From the cell containing the given text, extract its center point as [x, y] coordinate. 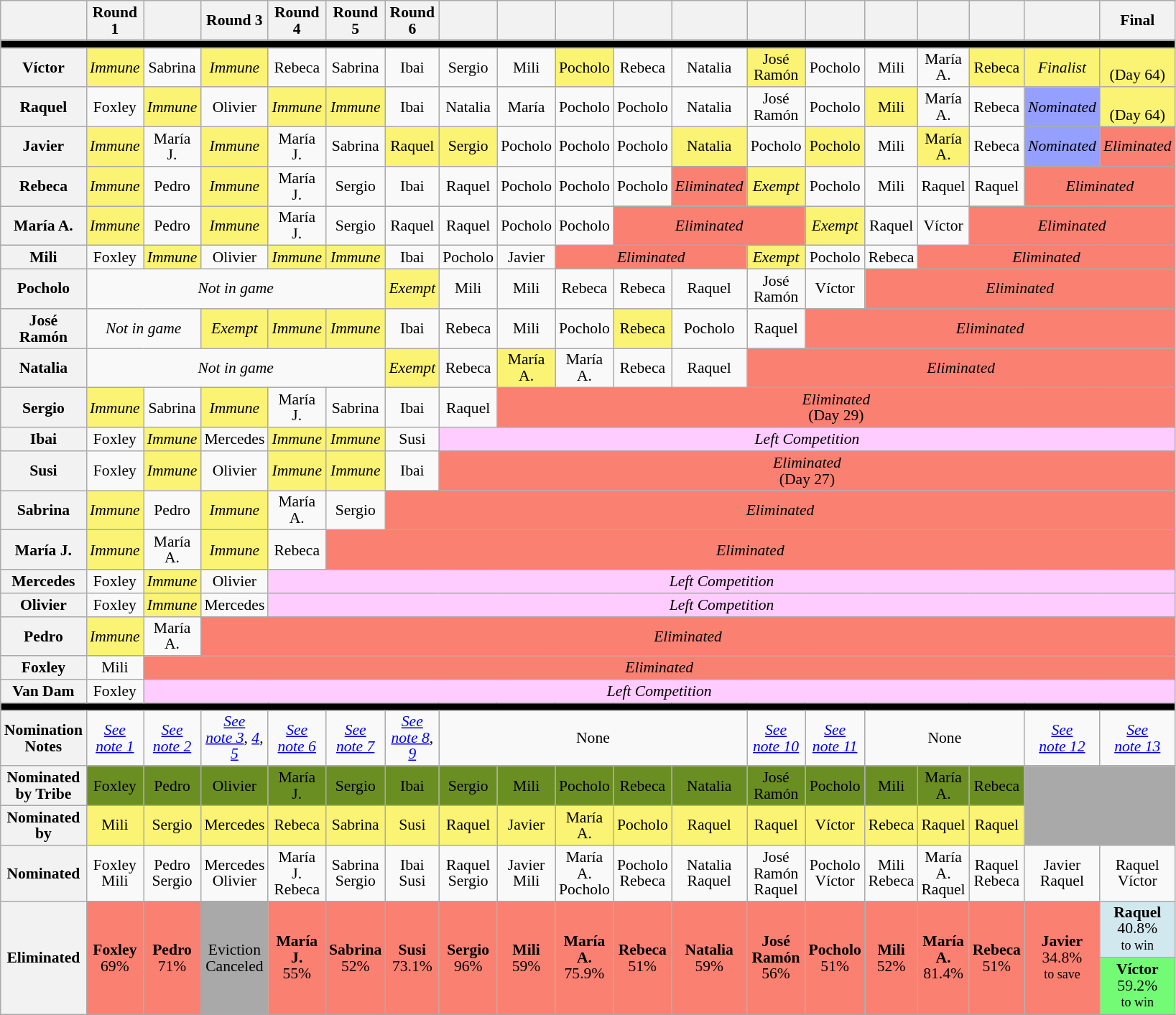
Van Dam [43, 691]
Seenote 6 [297, 738]
María J.Rebeca [297, 873]
RaquelRebeca [997, 873]
Pedro71% [172, 958]
Seenote 7 [355, 738]
María J.55% [297, 958]
Mili59% [526, 958]
María A.75.9% [585, 958]
Seenote 10 [776, 738]
Seenote 12 [1062, 738]
Seenote 11 [835, 738]
EvictionCanceled [234, 958]
Javier34.8%to save [1062, 958]
Round 1 [115, 20]
María A.81.4% [943, 958]
JavierMili [526, 873]
Mili52% [892, 958]
Eliminated (Day 29) [836, 408]
Eliminated (Day 27) [807, 471]
Round 3 [234, 20]
Nomination Notes [43, 738]
Natalia59% [710, 958]
José Ramón56% [776, 958]
JavierRaquel [1062, 873]
Pocholo51% [835, 958]
Foxley69% [115, 958]
Seenote 8, 9 [412, 738]
Sabrina52% [355, 958]
PedroSergio [172, 873]
Seenote 2 [172, 738]
MiliRebeca [892, 873]
Sergio96% [468, 958]
José RamónRaquel [776, 873]
RaquelSergio [468, 873]
Seenote 3, 4, 5 [234, 738]
Nominatedby Tribe [43, 786]
IbaiSusi [412, 873]
María A.Pocholo [585, 873]
PocholoRebeca [642, 873]
Raquel40.8%to win [1138, 930]
RaquelVíctor [1138, 873]
Seenote 1 [115, 738]
FoxleyMili [115, 873]
Seenote 13 [1138, 738]
Round 5 [355, 20]
SabrinaSergio [355, 873]
María A.Raquel [943, 873]
Round 4 [297, 20]
Finalist [1062, 68]
Final [1138, 20]
PocholoVíctor [835, 873]
Nominated by [43, 826]
NataliaRaquel [710, 873]
María [526, 108]
Round 6 [412, 20]
Susi73.1% [412, 958]
MercedesOlivier [234, 873]
Víctor59.2%to win [1138, 987]
